Output the [x, y] coordinate of the center of the cell containing the given text.  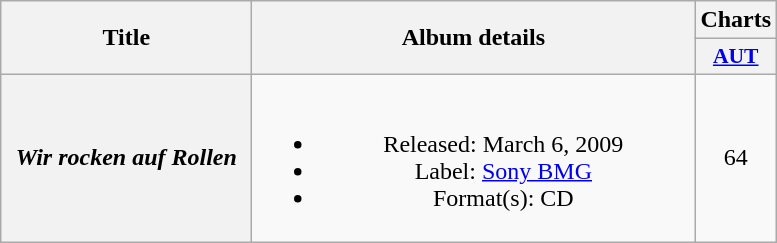
64 [736, 158]
Wir rocken auf Rollen [126, 158]
Album details [474, 38]
Released: March 6, 2009Label: Sony BMGFormat(s): CD [474, 158]
Title [126, 38]
Charts [736, 20]
AUT [736, 57]
